Return the [x, y] coordinate for the center point of the cell that contains the specified text.  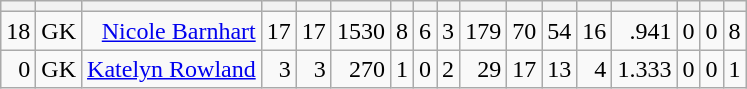
18 [18, 31]
1530 [360, 31]
54 [560, 31]
6 [424, 31]
2 [448, 69]
29 [484, 69]
70 [524, 31]
4 [594, 69]
179 [484, 31]
Nicole Barnhart [172, 31]
1.333 [644, 69]
Katelyn Rowland [172, 69]
270 [360, 69]
.941 [644, 31]
16 [594, 31]
13 [560, 69]
